Detect which cell encompasses the target text, then output its [X, Y] center coordinate. 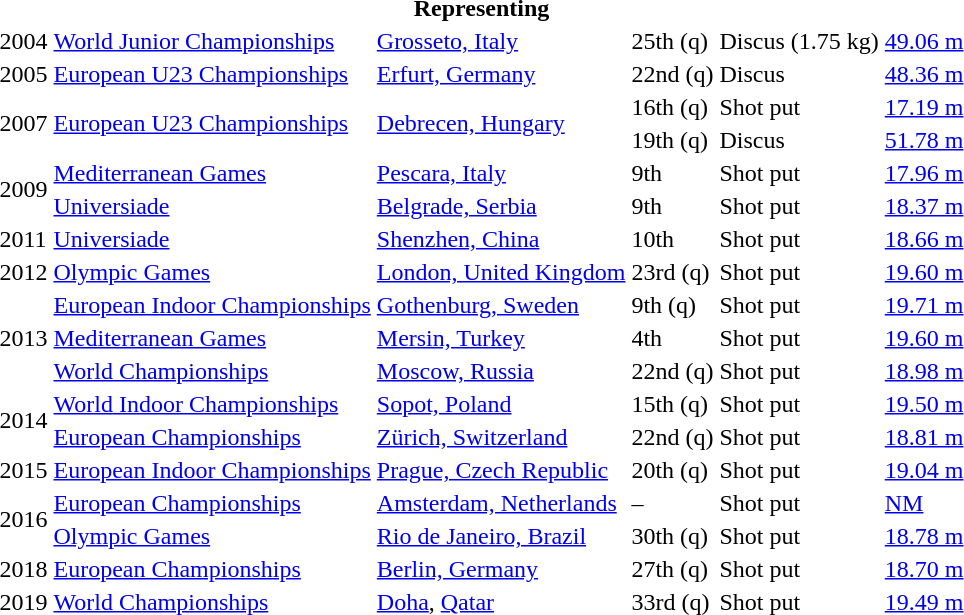
Erfurt, Germany [501, 74]
27th (q) [672, 569]
Berlin, Germany [501, 569]
Moscow, Russia [501, 371]
Gothenburg, Sweden [501, 305]
World Junior Championships [212, 41]
Sopot, Poland [501, 404]
London, United Kingdom [501, 272]
9th (q) [672, 305]
Belgrade, Serbia [501, 206]
Mersin, Turkey [501, 338]
Pescara, Italy [501, 173]
Discus (1.75 kg) [799, 41]
Prague, Czech Republic [501, 470]
23rd (q) [672, 272]
4th [672, 338]
15th (q) [672, 404]
World Indoor Championships [212, 404]
Debrecen, Hungary [501, 124]
30th (q) [672, 536]
20th (q) [672, 470]
Grosseto, Italy [501, 41]
Shenzhen, China [501, 239]
Zürich, Switzerland [501, 437]
25th (q) [672, 41]
Rio de Janeiro, Brazil [501, 536]
19th (q) [672, 140]
– [672, 503]
10th [672, 239]
Amsterdam, Netherlands [501, 503]
World Championships [212, 371]
16th (q) [672, 107]
